Search for the cell housing the specified text and yield its (X, Y) center coordinate. 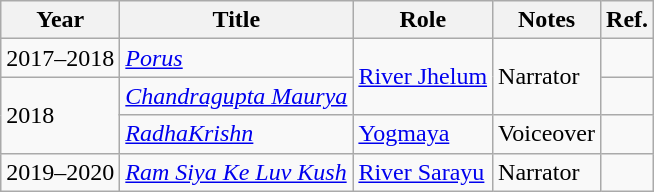
Role (423, 20)
Yogmaya (423, 134)
Ref. (628, 20)
Title (236, 20)
Chandragupta Maurya (236, 96)
2019–2020 (60, 172)
Ram Siya Ke Luv Kush (236, 172)
River Sarayu (423, 172)
River Jhelum (423, 77)
Voiceover (547, 134)
2018 (60, 115)
2017–2018 (60, 58)
Notes (547, 20)
RadhaKrishn (236, 134)
Porus (236, 58)
Year (60, 20)
